Scan for the cell matching the given text and deliver its (x, y) coordinate at center. 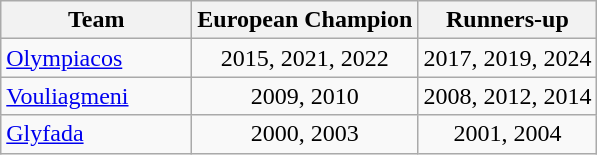
2017, 2019, 2024 (508, 58)
Runners-up (508, 20)
2009, 2010 (305, 96)
Glyfada (96, 134)
European Champion (305, 20)
2001, 2004 (508, 134)
Vouliagmeni (96, 96)
Team (96, 20)
2015, 2021, 2022 (305, 58)
2000, 2003 (305, 134)
2008, 2012, 2014 (508, 96)
Olympiacos (96, 58)
